Pinpoint the cell where the given text exists, returning its [X, Y] midpoint coordinate. 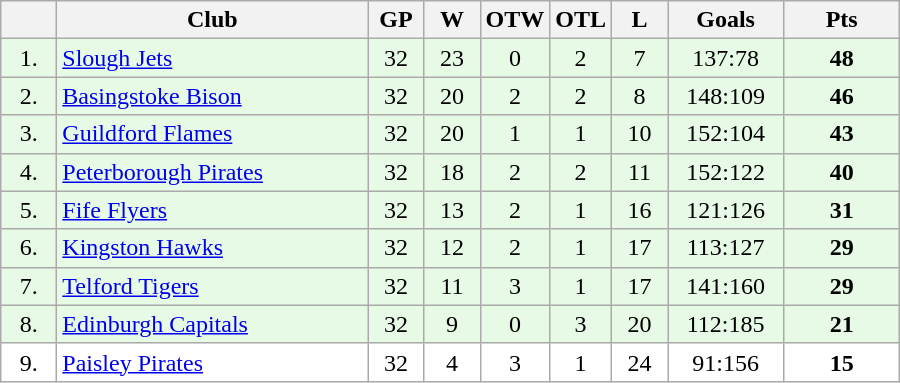
W [452, 20]
OTL [581, 20]
6. [29, 248]
152:122 [726, 172]
Paisley Pirates [212, 362]
121:126 [726, 210]
15 [842, 362]
Pts [842, 20]
91:156 [726, 362]
2. [29, 96]
23 [452, 58]
Guildford Flames [212, 134]
Fife Flyers [212, 210]
9. [29, 362]
8 [640, 96]
4 [452, 362]
5. [29, 210]
43 [842, 134]
Basingstoke Bison [212, 96]
4. [29, 172]
9 [452, 324]
46 [842, 96]
148:109 [726, 96]
137:78 [726, 58]
21 [842, 324]
10 [640, 134]
13 [452, 210]
40 [842, 172]
18 [452, 172]
Goals [726, 20]
L [640, 20]
Telford Tigers [212, 286]
GP [396, 20]
31 [842, 210]
113:127 [726, 248]
48 [842, 58]
7. [29, 286]
7 [640, 58]
Kingston Hawks [212, 248]
Slough Jets [212, 58]
Edinburgh Capitals [212, 324]
OTW [515, 20]
1. [29, 58]
3. [29, 134]
Peterborough Pirates [212, 172]
141:160 [726, 286]
16 [640, 210]
152:104 [726, 134]
Club [212, 20]
24 [640, 362]
112:185 [726, 324]
8. [29, 324]
12 [452, 248]
